Find where the given text appears and provide that cell's center as [X, Y] coordinate. 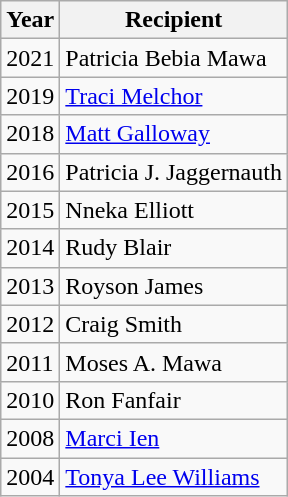
Royson James [174, 286]
2008 [30, 438]
Patricia Bebia Mawa [174, 58]
Rudy Blair [174, 248]
Moses A. Mawa [174, 362]
2018 [30, 134]
Marci Ien [174, 438]
Nneka Elliott [174, 210]
2014 [30, 248]
Ron Fanfair [174, 400]
Patricia J. Jaggernauth [174, 172]
2019 [30, 96]
2016 [30, 172]
2021 [30, 58]
2004 [30, 477]
Traci Melchor [174, 96]
Tonya Lee Williams [174, 477]
Year [30, 20]
2010 [30, 400]
Craig Smith [174, 324]
2012 [30, 324]
Recipient [174, 20]
Matt Galloway [174, 134]
2013 [30, 286]
2011 [30, 362]
2015 [30, 210]
